Pinpoint the cell where the given text exists, returning its [X, Y] midpoint coordinate. 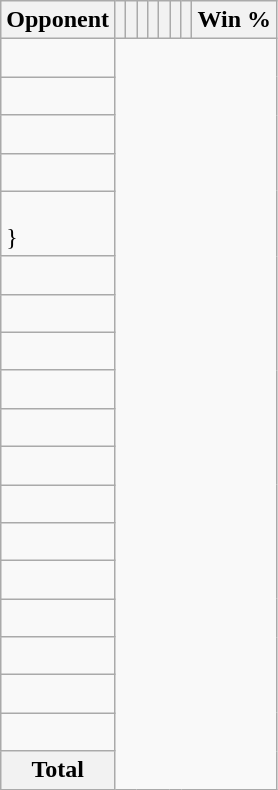
Total [58, 770]
Win % [234, 20]
Opponent [58, 20]
} [58, 224]
